Extract the [X, Y] coordinate from the center of the cell holding the provided text.  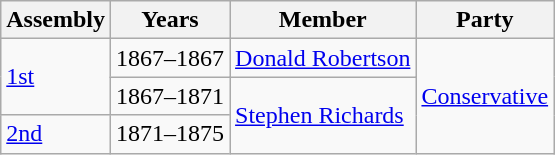
1867–1867 [170, 58]
Conservative [485, 96]
Assembly [56, 20]
Party [485, 20]
Member [323, 20]
1867–1871 [170, 96]
2nd [56, 134]
Years [170, 20]
1st [56, 77]
Donald Robertson [323, 58]
Stephen Richards [323, 115]
1871–1875 [170, 134]
